Determine the [X, Y] coordinate at the center of the cell enclosing the given text.  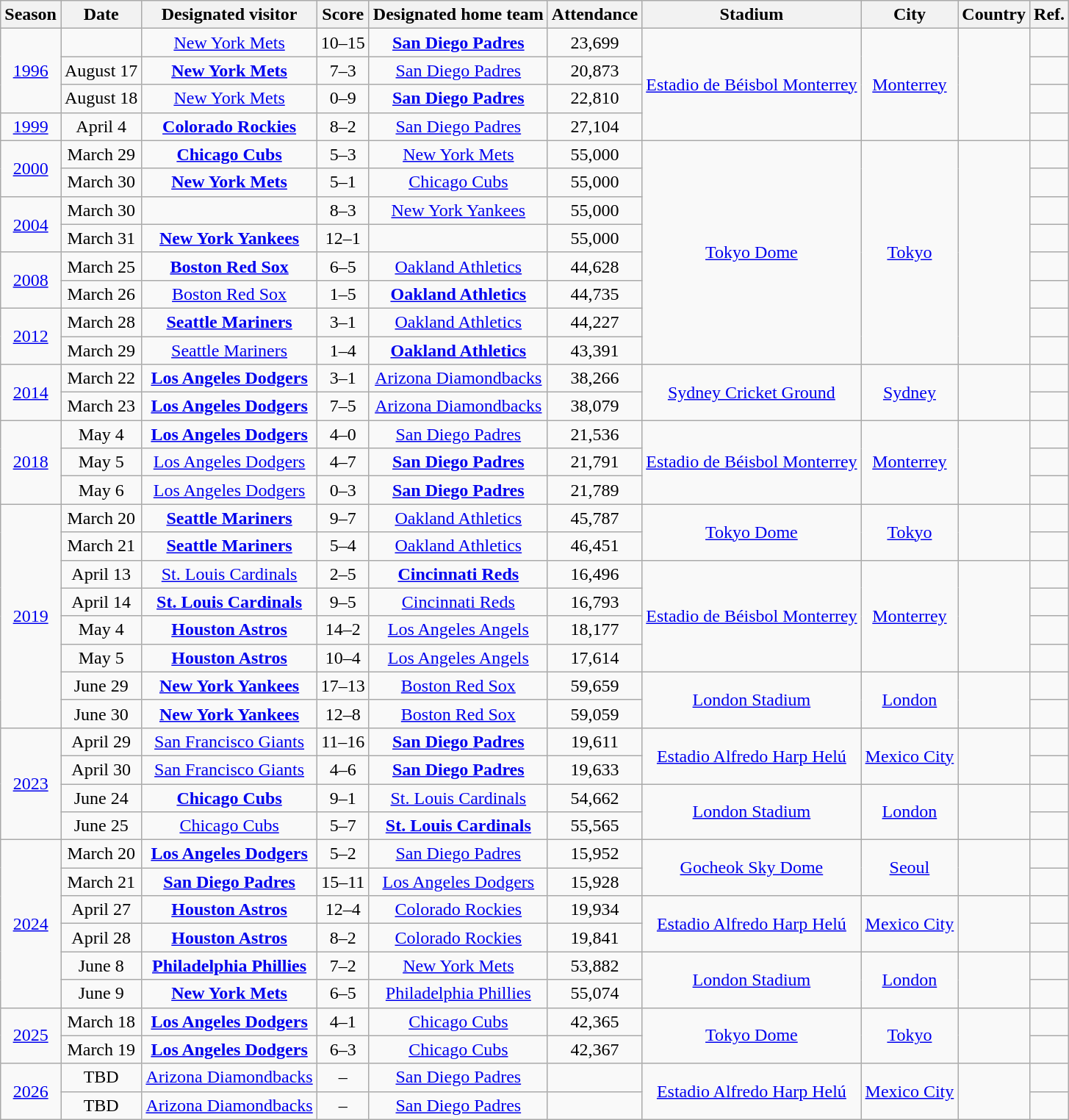
4–1 [342, 1022]
Score [342, 15]
March 23 [101, 406]
April 4 [101, 126]
April 13 [101, 574]
15,952 [594, 854]
Designated visitor [229, 15]
April 27 [101, 910]
19,841 [594, 938]
20,873 [594, 71]
August 17 [101, 71]
0–9 [342, 98]
16,793 [594, 602]
June 9 [101, 994]
2004 [31, 224]
2026 [31, 1091]
Season [31, 15]
June 29 [101, 686]
5–4 [342, 546]
Gocheok Sky Dome [752, 868]
Sydney [910, 392]
March 28 [101, 322]
April 29 [101, 742]
4–7 [342, 462]
12–8 [342, 714]
Attendance [594, 15]
42,365 [594, 1022]
2024 [31, 924]
19,633 [594, 769]
7–3 [342, 71]
2018 [31, 462]
4–0 [342, 434]
Country [994, 15]
16,496 [594, 574]
2025 [31, 1035]
5–7 [342, 826]
2008 [31, 280]
12–1 [342, 238]
May 6 [101, 490]
44,628 [594, 266]
23,699 [594, 43]
10–15 [342, 43]
55,565 [594, 826]
15,928 [594, 882]
August 18 [101, 98]
March 26 [101, 294]
19,611 [594, 742]
21,791 [594, 462]
1996 [31, 71]
2000 [31, 168]
April 14 [101, 602]
April 28 [101, 938]
March 18 [101, 1022]
1–5 [342, 294]
42,367 [594, 1049]
21,536 [594, 434]
18,177 [594, 630]
21,789 [594, 490]
June 8 [101, 966]
March 19 [101, 1049]
38,079 [594, 406]
5–2 [342, 854]
1999 [31, 126]
June 25 [101, 826]
Ref. [1049, 15]
4–6 [342, 769]
2019 [31, 616]
44,735 [594, 294]
5–3 [342, 154]
54,662 [594, 797]
2012 [31, 336]
59,659 [594, 686]
38,266 [594, 378]
17–13 [342, 686]
June 24 [101, 797]
2014 [31, 392]
Designated home team [458, 15]
7–2 [342, 966]
March 25 [101, 266]
8–3 [342, 210]
Stadium [752, 15]
19,934 [594, 910]
7–5 [342, 406]
22,810 [594, 98]
15–11 [342, 882]
6–3 [342, 1049]
2023 [31, 783]
46,451 [594, 546]
44,227 [594, 322]
Date [101, 15]
Seoul [910, 868]
2–5 [342, 574]
March 22 [101, 378]
1–4 [342, 351]
June 30 [101, 714]
12–4 [342, 910]
April 30 [101, 769]
9–1 [342, 797]
10–4 [342, 658]
Sydney Cricket Ground [752, 392]
City [910, 15]
59,059 [594, 714]
9–5 [342, 602]
17,614 [594, 658]
5–1 [342, 182]
43,391 [594, 351]
March 31 [101, 238]
53,882 [594, 966]
55,074 [594, 994]
14–2 [342, 630]
0–3 [342, 490]
45,787 [594, 518]
27,104 [594, 126]
11–16 [342, 742]
9–7 [342, 518]
